From the cell containing the given text, extract its center point as [X, Y] coordinate. 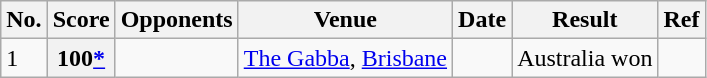
Australia won [585, 58]
Venue [345, 20]
1 [24, 58]
Date [482, 20]
The Gabba, Brisbane [345, 58]
Ref [682, 20]
Opponents [176, 20]
Score [81, 20]
No. [24, 20]
Result [585, 20]
100* [81, 58]
